Extract the (x, y) coordinate from the center of the cell holding the provided text.  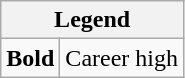
Legend (92, 20)
Career high (122, 58)
Bold (30, 58)
